Extract the [x, y] coordinate from the center of the cell holding the provided text.  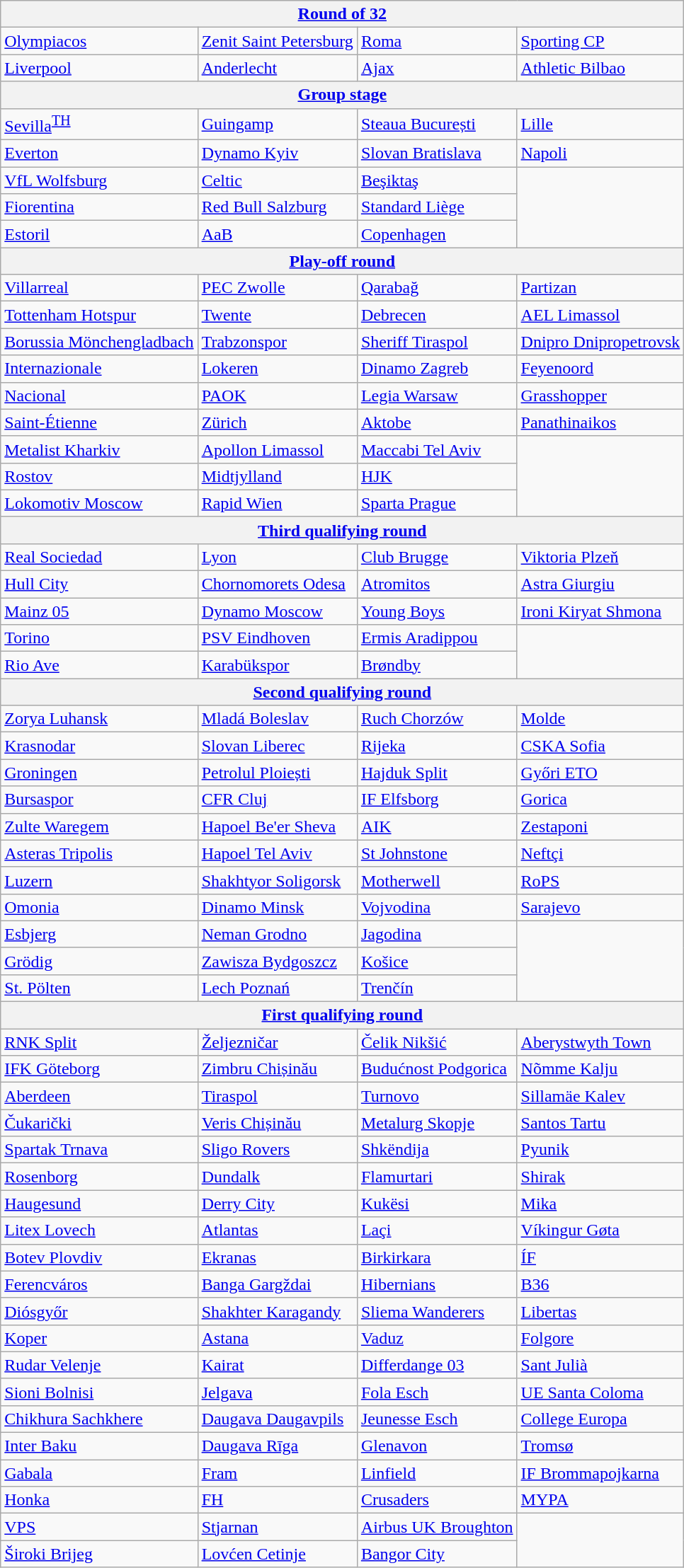
Midtjylland [278, 476]
Mainz 05 [99, 611]
Asteras Tripolis [99, 853]
Third qualifying round [343, 530]
Round of 32 [343, 14]
Estoril [99, 234]
Atromitos [437, 584]
CFR Cluj [278, 800]
Hapoel Be'er Sheva [278, 826]
Sioni Bolnisi [99, 1392]
Rudar Velenje [99, 1365]
Neftçi [600, 853]
PSV Eindhoven [278, 638]
Athletic Bilbao [600, 68]
Vojvodina [437, 907]
Čukarički [99, 1123]
PAOK [278, 396]
Zenit Saint Petersburg [278, 41]
Hajduk Split [437, 773]
Petrolul Ploiești [278, 773]
Slovan Liberec [278, 746]
IF Brommapojkarna [600, 1473]
Metalist Kharkiv [99, 449]
Ekranas [278, 1257]
Zürich [278, 422]
Zawisza Bydgoszcz [278, 961]
Red Bull Salzburg [278, 207]
Standard Liège [437, 207]
Gorica [600, 800]
Maccabi Tel Aviv [437, 449]
Lech Poznań [278, 988]
Guingamp [278, 125]
Inter Baku [99, 1446]
Hull City [99, 584]
Zorya Luhansk [99, 719]
Zulte Waregem [99, 826]
Daugava Rīga [278, 1446]
Napoli [600, 154]
College Europa [600, 1419]
Shkëndija [437, 1150]
Steaua București [437, 125]
Dinamo Minsk [278, 907]
St. Pölten [99, 988]
Kairat [278, 1365]
Atlantas [278, 1230]
Rapid Wien [278, 503]
Slovan Bratislava [437, 154]
Lokomotiv Moscow [99, 503]
VfL Wolfsburg [99, 180]
Folgore [600, 1338]
Everton [99, 154]
Aberdeen [99, 1096]
Aberystwyth Town [600, 1042]
Apollon Limassol [278, 449]
ÍF [600, 1257]
Neman Grodno [278, 934]
Győri ETO [600, 773]
Grasshopper [600, 396]
Dynamo Moscow [278, 611]
Play-off round [343, 261]
Banga Gargždai [278, 1284]
Shakhtyor Soligorsk [278, 880]
Ferencváros [99, 1284]
Diósgyőr [99, 1311]
St Johnstone [437, 853]
Jeunesse Esch [437, 1419]
Sparta Prague [437, 503]
Vaduz [437, 1338]
Torino [99, 638]
Linfield [437, 1473]
AEL Limassol [600, 315]
Olympiacos [99, 41]
Derry City [278, 1204]
Sant Julià [600, 1365]
Dynamo Kyiv [278, 154]
HJK [437, 476]
Libertas [600, 1311]
Sarajevo [600, 907]
Esbjerg [99, 934]
RNK Split [99, 1042]
Sligo Rovers [278, 1150]
Pyunik [600, 1150]
SevillaTH [99, 125]
Haugesund [99, 1204]
Qarabağ [437, 288]
Groningen [99, 773]
Rijeka [437, 746]
Mladá Boleslav [278, 719]
Hibernians [437, 1284]
Group stage [343, 95]
PEC Zwolle [278, 288]
Košice [437, 961]
AIK [437, 826]
Club Brugge [437, 557]
Liverpool [99, 68]
Fiorentina [99, 207]
Fram [278, 1473]
Feyenoord [600, 369]
Daugava Daugavpils [278, 1419]
Partizan [600, 288]
Rosenborg [99, 1177]
Brøndby [437, 665]
Luzern [99, 880]
Astra Giurgiu [600, 584]
Legia Warsaw [437, 396]
Dnipro Dnipropetrovsk [600, 342]
Rio Ave [99, 665]
Koper [99, 1338]
Debrecen [437, 315]
Borussia Mönchengladbach [99, 342]
First qualifying round [343, 1015]
Birkirkara [437, 1257]
Chornomorets Odesa [278, 584]
Lovćen Cetinje [278, 1554]
Víkingur Gøta [600, 1230]
Tromsø [600, 1446]
Glenavon [437, 1446]
Tottenham Hotspur [99, 315]
Differdange 03 [437, 1365]
Lokeren [278, 369]
Zestaponi [600, 826]
Viktoria Plzeň [600, 557]
Ironi Kiryat Shmona [600, 611]
Turnovo [437, 1096]
Sporting CP [600, 41]
Nõmme Kalju [600, 1069]
Ajax [437, 68]
Karabükspor [278, 665]
Fola Esch [437, 1392]
Honka [99, 1500]
Nacional [99, 396]
Omonia [99, 907]
CSKA Sofia [600, 746]
Dinamo Zagreb [437, 369]
Bangor City [437, 1554]
Stjarnan [278, 1527]
Mika [600, 1204]
Hapoel Tel Aviv [278, 853]
FH [278, 1500]
Santos Tartu [600, 1123]
Shirak [600, 1177]
Veris Chișinău [278, 1123]
Tiraspol [278, 1096]
Molde [600, 719]
Flamurtari [437, 1177]
IF Elfsborg [437, 800]
RoPS [600, 880]
Lyon [278, 557]
Rostov [99, 476]
Roma [437, 41]
Litex Lovech [99, 1230]
Astana [278, 1338]
Airbus UK Broughton [437, 1527]
Second qualifying round [343, 692]
Celtic [278, 180]
Chikhura Sachkhere [99, 1419]
Zimbru Chișinău [278, 1069]
Copenhagen [437, 234]
Botev Plovdiv [99, 1257]
Željezničar [278, 1042]
Čelik Nikšić [437, 1042]
Sliema Wanderers [437, 1311]
Jelgava [278, 1392]
Kukësi [437, 1204]
Ruch Chorzów [437, 719]
Laçi [437, 1230]
Beşiktaş [437, 180]
Twente [278, 315]
Villarreal [99, 288]
Bursaspor [99, 800]
Motherwell [437, 880]
MYPA [600, 1500]
Sheriff Tiraspol [437, 342]
IFK Göteborg [99, 1069]
Spartak Trnava [99, 1150]
Gabala [99, 1473]
Panathinaikos [600, 422]
Internazionale [99, 369]
Real Sociedad [99, 557]
Široki Brijeg [99, 1554]
Lille [600, 125]
Jagodina [437, 934]
Shakhter Karagandy [278, 1311]
Aktobe [437, 422]
Trenčín [437, 988]
AaB [278, 234]
Dundalk [278, 1177]
Metalurg Skopje [437, 1123]
Ermis Aradippou [437, 638]
Budućnost Podgorica [437, 1069]
B36 [600, 1284]
Young Boys [437, 611]
Anderlecht [278, 68]
Saint-Étienne [99, 422]
Krasnodar [99, 746]
Grödig [99, 961]
Sillamäe Kalev [600, 1096]
Crusaders [437, 1500]
VPS [99, 1527]
Trabzonspor [278, 342]
UE Santa Coloma [600, 1392]
